From the cell containing the given text, extract its center point as [X, Y] coordinate. 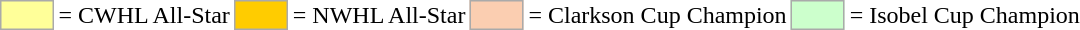
= NWHL All-Star [379, 15]
= CWHL All-Star [144, 15]
= Clarkson Cup Champion [658, 15]
